Find where the given text appears and provide that cell's center as [x, y] coordinate. 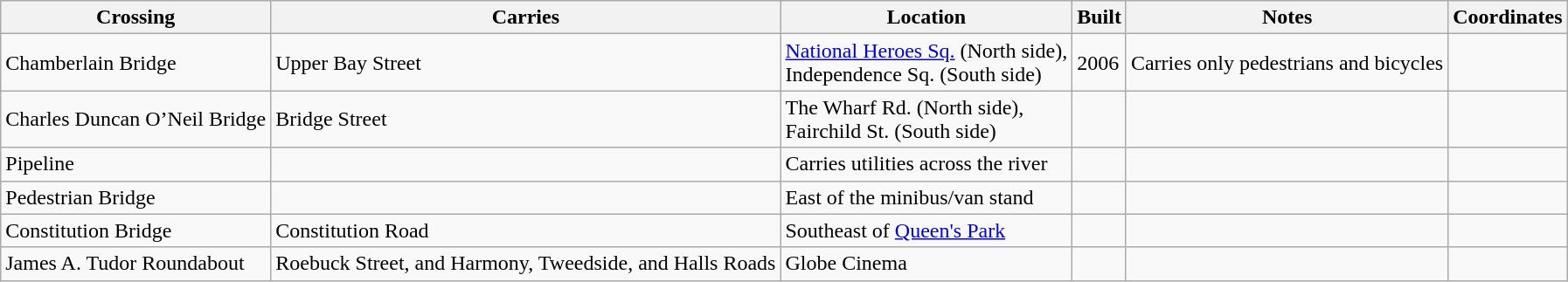
Globe Cinema [926, 264]
Bridge Street [526, 119]
James A. Tudor Roundabout [136, 264]
Carries only pedestrians and bicycles [1287, 63]
Crossing [136, 17]
Charles Duncan O’Neil Bridge [136, 119]
Constitution Road [526, 230]
Upper Bay Street [526, 63]
2006 [1100, 63]
Coordinates [1508, 17]
East of the minibus/van stand [926, 197]
Location [926, 17]
Southeast of Queen's Park [926, 230]
Notes [1287, 17]
Carries [526, 17]
Carries utilities across the river [926, 164]
Roebuck Street, and Harmony, Tweedside, and Halls Roads [526, 264]
Built [1100, 17]
National Heroes Sq. (North side),Independence Sq. (South side) [926, 63]
The Wharf Rd. (North side),Fairchild St. (South side) [926, 119]
Chamberlain Bridge [136, 63]
Pipeline [136, 164]
Constitution Bridge [136, 230]
Pedestrian Bridge [136, 197]
